Locate the cell with the specified text and output its (X, Y) center coordinate. 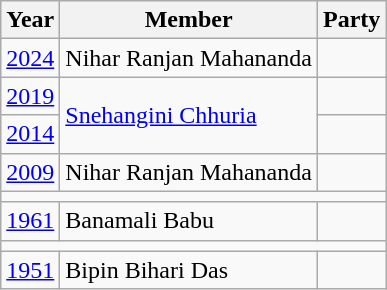
2019 (30, 96)
Year (30, 20)
Member (189, 20)
2024 (30, 58)
2014 (30, 134)
1961 (30, 221)
1951 (30, 270)
Snehangini Chhuria (189, 115)
2009 (30, 172)
Party (351, 20)
Banamali Babu (189, 221)
Bipin Bihari Das (189, 270)
